Locate the cell with the specified text and output its (X, Y) center coordinate. 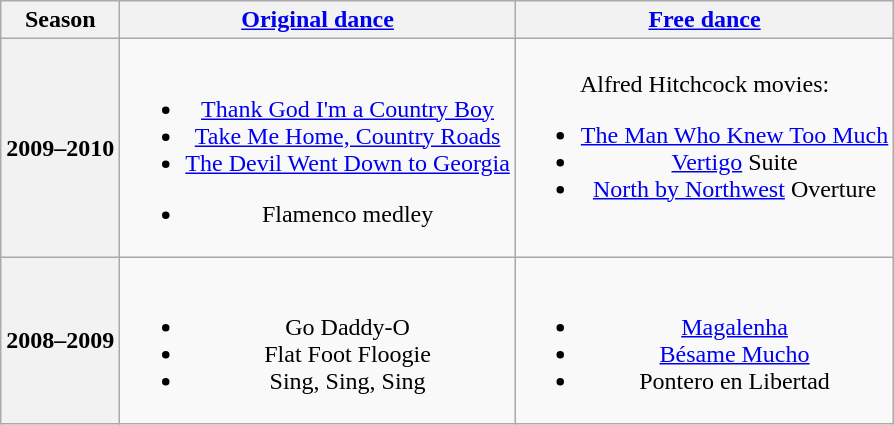
Thank God I'm a Country Boy Take Me Home, Country Roads The Devil Went Down to Georgia Flamenco medley (318, 148)
2008–2009 (60, 340)
Season (60, 20)
Go Daddy-O Flat Foot Floogie Sing, Sing, Sing (318, 340)
Alfred Hitchcock movies:The Man Who Knew Too Much Vertigo Suite North by Northwest Overture (704, 148)
Original dance (318, 20)
Free dance (704, 20)
2009–2010 (60, 148)
Magalenha Bésame Mucho Pontero en Libertad (704, 340)
